Pinpoint the cell where the given text exists, returning its [x, y] midpoint coordinate. 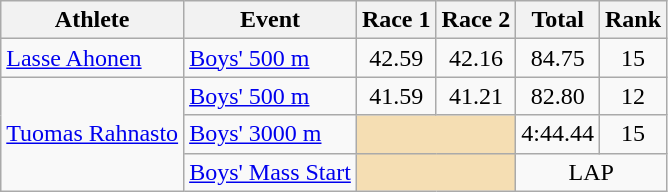
Lasse Ahonen [92, 58]
82.80 [558, 96]
84.75 [558, 58]
4:44.44 [558, 134]
41.59 [396, 96]
41.21 [476, 96]
42.59 [396, 58]
LAP [592, 172]
Athlete [92, 20]
Event [270, 20]
Race 2 [476, 20]
12 [634, 96]
Total [558, 20]
Race 1 [396, 20]
Tuomas Rahnasto [92, 134]
Boys' Mass Start [270, 172]
Rank [634, 20]
42.16 [476, 58]
Boys' 3000 m [270, 134]
